Pinpoint the cell where the given text exists, returning its (x, y) midpoint coordinate. 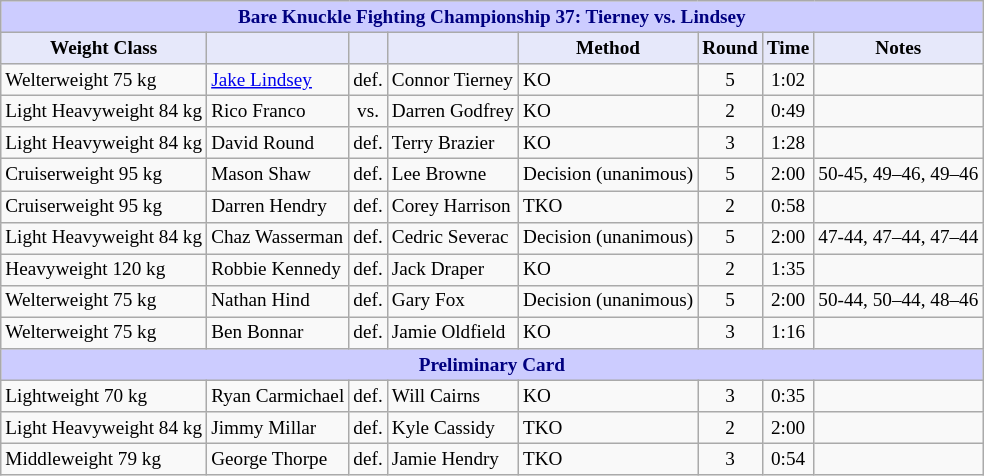
Time (788, 48)
Connor Tierney (452, 80)
0:35 (788, 396)
Middleweight 79 kg (104, 460)
Preliminary Card (492, 365)
1:35 (788, 270)
Kyle Cassidy (452, 428)
Terry Brazier (452, 143)
Rico Franco (278, 111)
0:58 (788, 206)
Jamie Hendry (452, 460)
vs. (368, 111)
Weight Class (104, 48)
Gary Fox (452, 301)
Darren Godfrey (452, 111)
Bare Knuckle Fighting Championship 37: Tierney vs. Lindsey (492, 17)
Notes (898, 48)
Mason Shaw (278, 175)
George Thorpe (278, 460)
47-44, 47–44, 47–44 (898, 238)
Jack Draper (452, 270)
Jake Lindsey (278, 80)
1:16 (788, 333)
Jimmy Millar (278, 428)
Robbie Kennedy (278, 270)
Jamie Oldfield (452, 333)
Corey Harrison (452, 206)
0:49 (788, 111)
Heavyweight 120 kg (104, 270)
Method (608, 48)
Darren Hendry (278, 206)
Cedric Severac (452, 238)
Will Cairns (452, 396)
1:02 (788, 80)
0:54 (788, 460)
Chaz Wasserman (278, 238)
50-44, 50–44, 48–46 (898, 301)
Ryan Carmichael (278, 396)
Round (730, 48)
Lightweight 70 kg (104, 396)
Ben Bonnar (278, 333)
Lee Browne (452, 175)
1:28 (788, 143)
50-45, 49–46, 49–46 (898, 175)
Nathan Hind (278, 301)
David Round (278, 143)
